Determine the [x, y] coordinate at the center of the cell enclosing the given text.  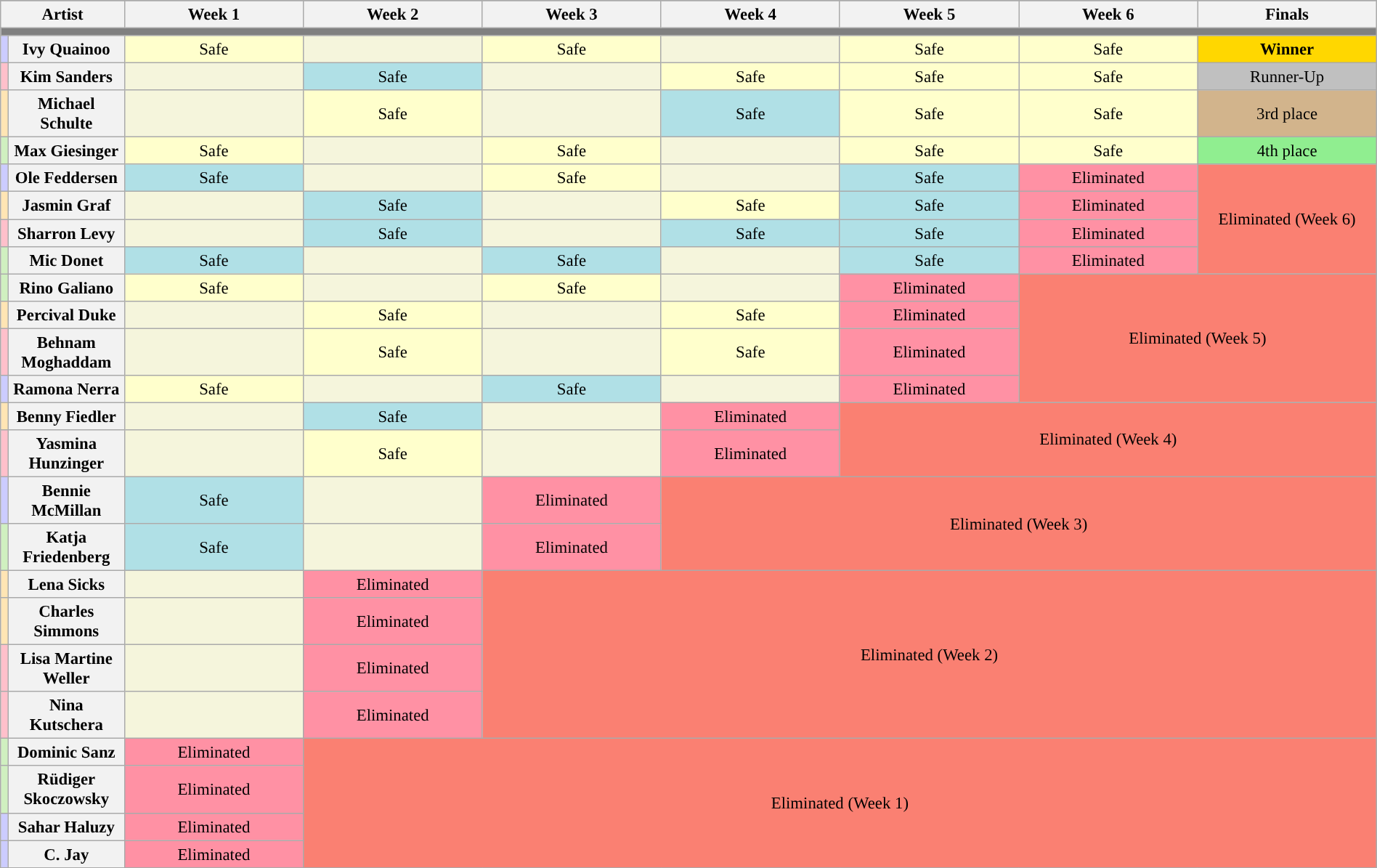
Yasmina Hunzinger [66, 453]
Runner-Up [1287, 77]
Lena Sicks [66, 585]
Max Giesinger [66, 151]
Eliminated (Week 5) [1198, 338]
Eliminated (Week 2) [930, 655]
Ramona Nerra [66, 389]
Week 5 [929, 15]
Week 1 [214, 15]
Michael Schulte [66, 113]
Rüdiger Skoczowsky [66, 790]
Week 6 [1108, 15]
Bennie McMillan [66, 500]
Mic Donet [66, 260]
Sahar Haluzy [66, 827]
Jasmin Graf [66, 206]
Dominic Sanz [66, 753]
Charles Simmons [66, 622]
Rino Galiano [66, 288]
Behnam Moghaddam [66, 352]
Winner [1287, 49]
4th place [1287, 151]
Eliminated (Week 4) [1108, 439]
Eliminated (Week 1) [840, 803]
Week 2 [393, 15]
Katja Friedenberg [66, 548]
C. Jay [66, 854]
Lisa Martine Weller [66, 668]
3rd place [1287, 113]
Kim Sanders [66, 77]
Eliminated (Week 6) [1287, 219]
Finals [1287, 15]
Ole Feddersen [66, 178]
Sharron Levy [66, 233]
Eliminated (Week 3) [1018, 523]
Percival Duke [66, 315]
Ivy Quainoo [66, 49]
Week 4 [750, 15]
Benny Fiedler [66, 416]
Nina Kutschera [66, 715]
Week 3 [572, 15]
Artist [62, 15]
